Return (X, Y) of the center of cell containing provided text 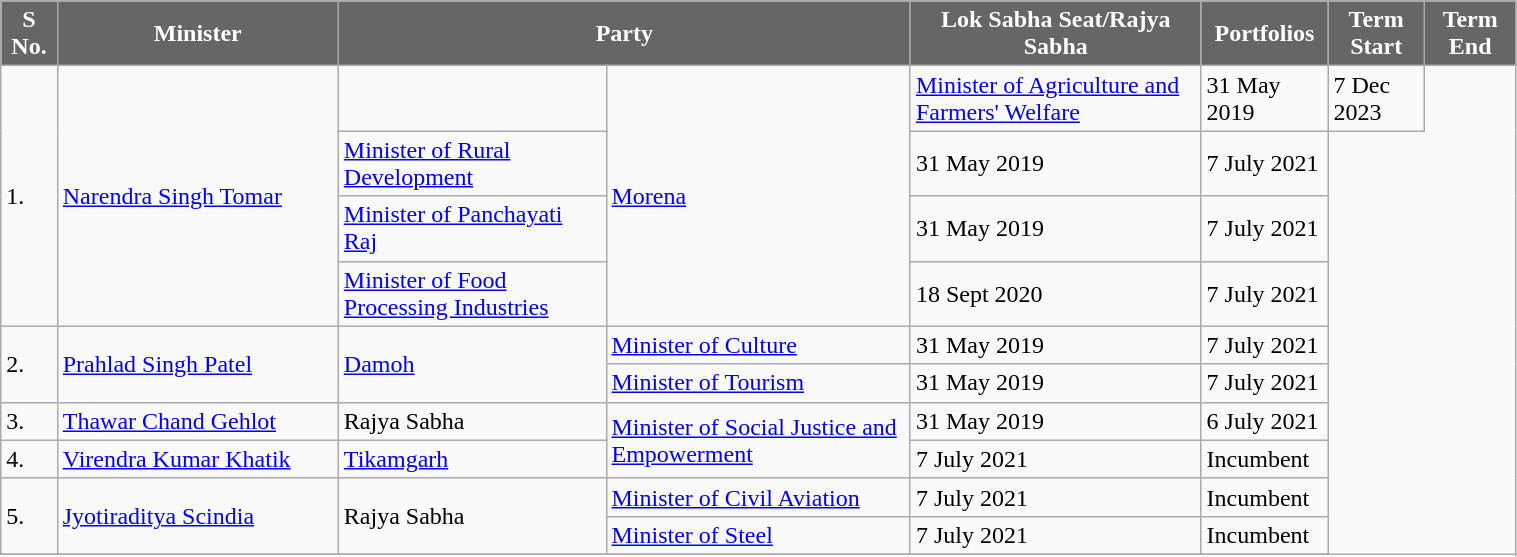
Minister of Culture (758, 345)
Minister of Tourism (758, 383)
Minister of Steel (758, 535)
Party (624, 34)
Damoh (472, 364)
6 July 2021 (1264, 421)
Portfolios (1264, 34)
Morena (758, 196)
Term Start (1376, 34)
Jyotiraditya Scindia (198, 516)
3. (29, 421)
S No. (29, 34)
Virendra Kumar Khatik (198, 459)
1. (29, 196)
Minister of Civil Aviation (758, 497)
Prahlad Singh Patel (198, 364)
7 Dec 2023 (1376, 98)
2. (29, 364)
18 Sept 2020 (1056, 294)
Tikamgarh (472, 459)
Minister of Social Justice and Empowerment (758, 440)
Thawar Chand Gehlot (198, 421)
Minister of Panchayati Raj (472, 228)
Narendra Singh Tomar (198, 196)
4. (29, 459)
Minister of Rural Development (472, 164)
Minister of Agriculture and Farmers' Welfare (1056, 98)
Lok Sabha Seat/Rajya Sabha (1056, 34)
Minister (198, 34)
Term End (1470, 34)
Minister of Food Processing Industries (472, 294)
5. (29, 516)
